Extract the [X, Y] coordinate from the center of the cell holding the provided text.  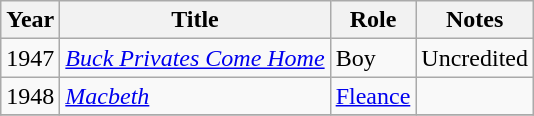
Year [30, 20]
Boy [373, 58]
1947 [30, 58]
Role [373, 20]
Buck Privates Come Home [195, 58]
Macbeth [195, 96]
Fleance [373, 96]
Title [195, 20]
1948 [30, 96]
Notes [475, 20]
Uncredited [475, 58]
